Search for the cell housing the specified text and yield its (x, y) center coordinate. 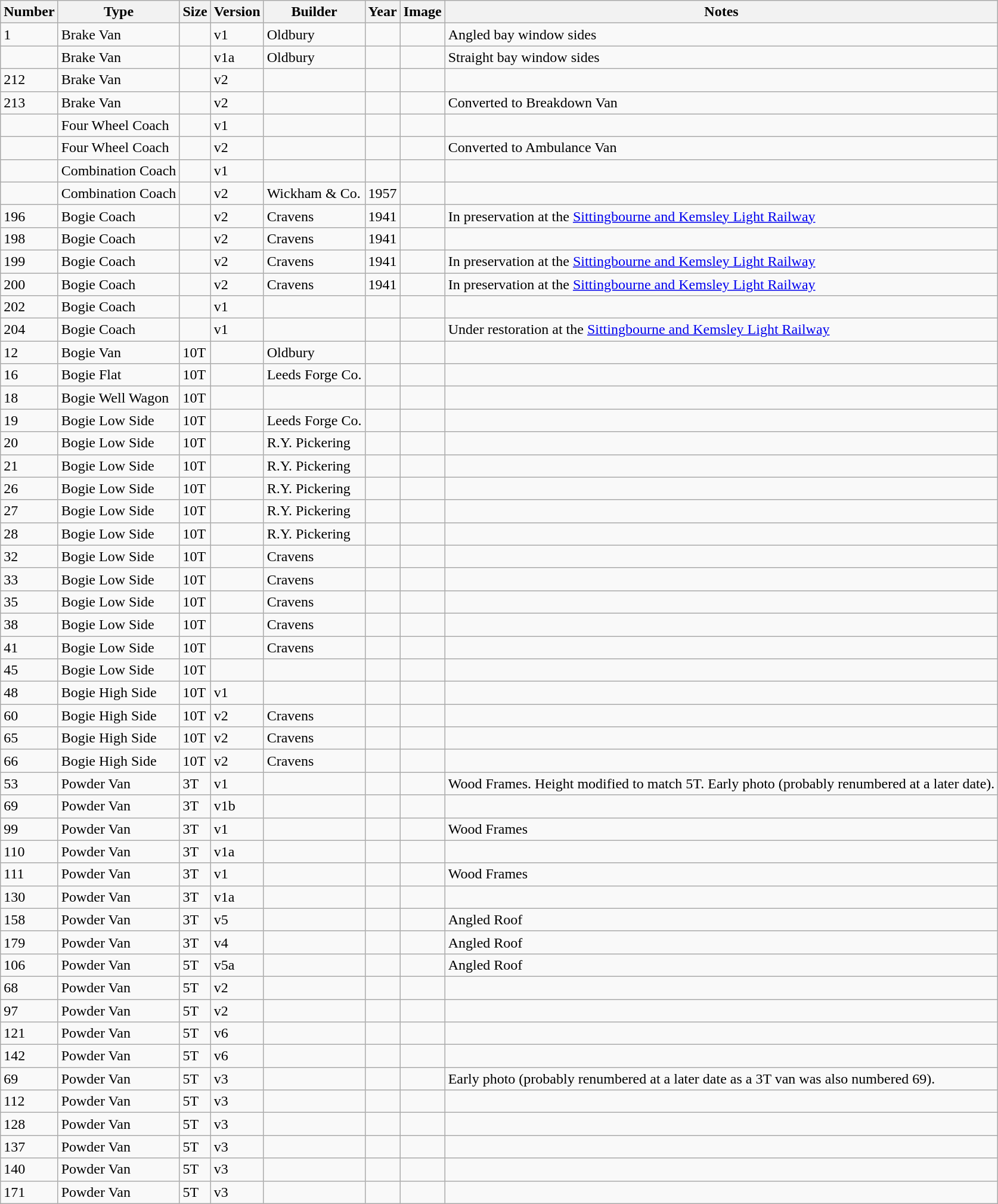
Type (119, 12)
Wood Frames. Height modified to match 5T. Early photo (probably renumbered at a later date). (721, 784)
45 (29, 670)
Straight bay window sides (721, 57)
68 (29, 988)
35 (29, 602)
Notes (721, 12)
97 (29, 1011)
121 (29, 1033)
Image (422, 12)
48 (29, 693)
Year (383, 12)
Angled bay window sides (721, 35)
204 (29, 330)
199 (29, 261)
196 (29, 216)
158 (29, 920)
38 (29, 624)
21 (29, 466)
Version (237, 12)
18 (29, 398)
Wickham & Co. (314, 193)
1 (29, 35)
202 (29, 307)
16 (29, 375)
32 (29, 556)
212 (29, 80)
28 (29, 534)
1957 (383, 193)
v5a (237, 965)
60 (29, 716)
179 (29, 942)
213 (29, 103)
20 (29, 443)
Bogie Van (119, 352)
53 (29, 784)
27 (29, 511)
Size (195, 12)
Converted to Breakdown Van (721, 103)
v1b (237, 806)
112 (29, 1101)
Number (29, 12)
19 (29, 420)
65 (29, 738)
Converted to Ambulance Van (721, 148)
Under restoration at the Sittingbourne and Kemsley Light Railway (721, 330)
41 (29, 647)
140 (29, 1169)
33 (29, 579)
66 (29, 761)
111 (29, 874)
Builder (314, 12)
142 (29, 1056)
130 (29, 897)
200 (29, 284)
v5 (237, 920)
171 (29, 1192)
198 (29, 239)
Bogie Flat (119, 375)
106 (29, 965)
99 (29, 829)
Bogie Well Wagon (119, 398)
12 (29, 352)
26 (29, 488)
137 (29, 1147)
128 (29, 1124)
Early photo (probably renumbered at a later date as a 3T van was also numbered 69). (721, 1079)
v4 (237, 942)
110 (29, 852)
